Determine the (X, Y) coordinate at the center of the cell enclosing the given text.  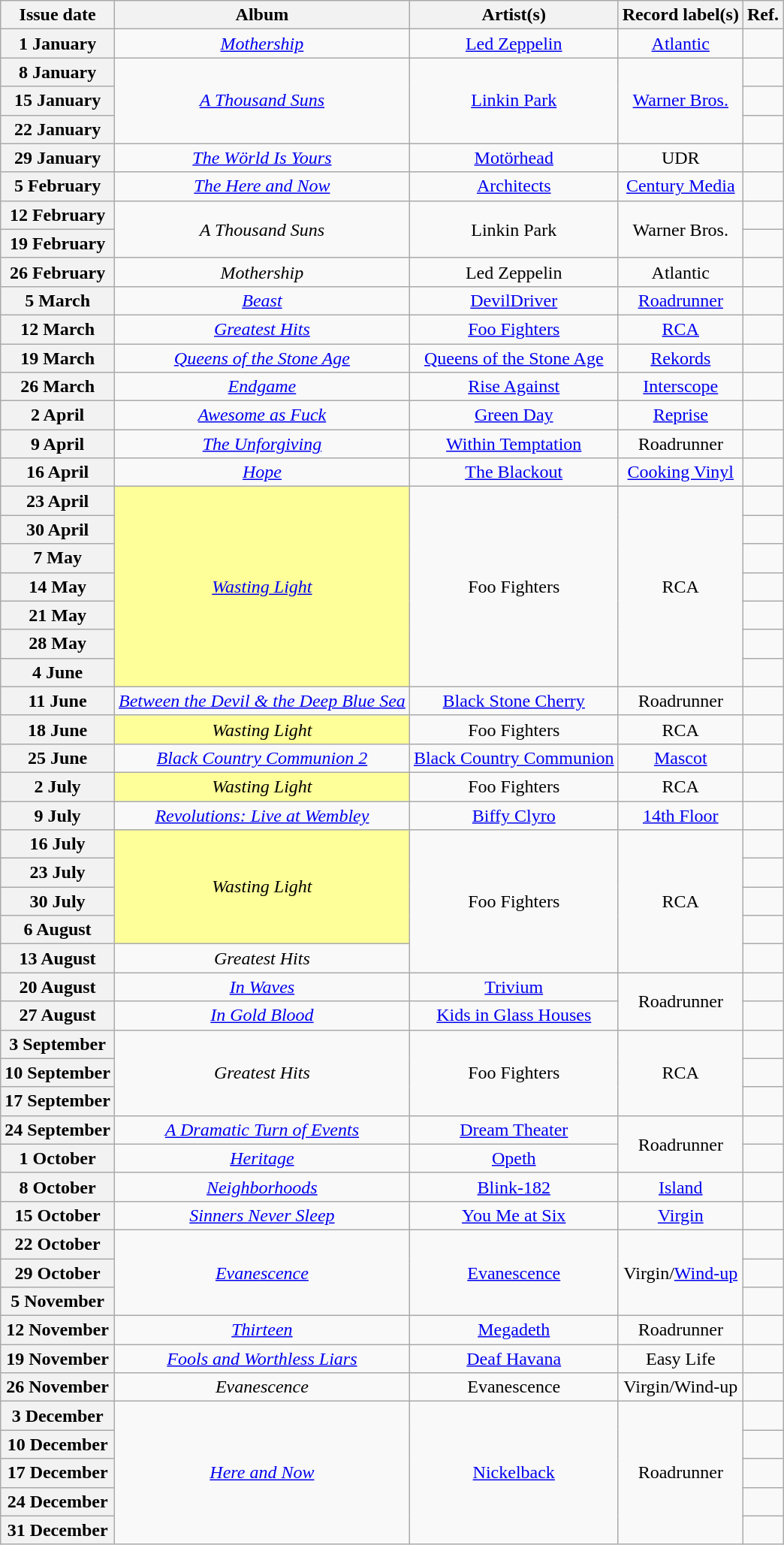
19 February (58, 243)
11 June (58, 701)
27 August (58, 1015)
17 September (58, 1101)
29 January (58, 158)
Trivium (514, 987)
Kids in Glass Houses (514, 1015)
Easy Life (680, 1359)
The Here and Now (261, 186)
Neighborhoods (261, 1187)
Cooking Vinyl (680, 472)
Century Media (680, 186)
The Unforgiving (261, 444)
23 July (58, 873)
Opeth (514, 1158)
Mascot (680, 758)
8 January (58, 72)
13 August (58, 958)
5 February (58, 186)
29 October (58, 1273)
Issue date (58, 15)
Ref. (763, 15)
Interscope (680, 387)
1 January (58, 44)
You Me at Six (514, 1215)
20 August (58, 987)
2 July (58, 786)
Here and Now (261, 1473)
24 September (58, 1130)
Fools and Worthless Liars (261, 1359)
25 June (58, 758)
Within Temptation (514, 444)
23 April (58, 501)
24 December (58, 1501)
15 October (58, 1215)
26 March (58, 387)
Dream Theater (514, 1130)
Reprise (680, 415)
15 January (58, 101)
14 May (58, 587)
2 April (58, 415)
3 September (58, 1044)
A Dramatic Turn of Events (261, 1130)
Between the Devil & the Deep Blue Sea (261, 701)
UDR (680, 158)
Sinners Never Sleep (261, 1215)
Hope (261, 472)
Island (680, 1187)
12 November (58, 1330)
Revolutions: Live at Wembley (261, 815)
12 February (58, 215)
Black Country Communion 2 (261, 758)
12 March (58, 329)
Biffy Clyro (514, 815)
Virgin (680, 1215)
Record label(s) (680, 15)
10 December (58, 1444)
Rise Against (514, 387)
1 October (58, 1158)
Beast (261, 300)
9 July (58, 815)
18 June (58, 729)
Heritage (261, 1158)
Rekords (680, 358)
Black Country Communion (514, 758)
Endgame (261, 387)
4 June (58, 672)
Black Stone Cherry (514, 701)
DevilDriver (514, 300)
19 March (58, 358)
Album (261, 15)
Awesome as Fuck (261, 415)
26 November (58, 1387)
30 July (58, 901)
16 April (58, 472)
In Waves (261, 987)
In Gold Blood (261, 1015)
Nickelback (514, 1473)
30 April (58, 530)
21 May (58, 615)
17 December (58, 1473)
22 January (58, 129)
Blink-182 (514, 1187)
5 November (58, 1302)
Green Day (514, 415)
31 December (58, 1530)
8 October (58, 1187)
Motörhead (514, 158)
Deaf Havana (514, 1359)
9 April (58, 444)
19 November (58, 1359)
Thirteen (261, 1330)
6 August (58, 930)
3 December (58, 1416)
22 October (58, 1244)
7 May (58, 558)
5 March (58, 300)
10 September (58, 1073)
Artist(s) (514, 15)
The Blackout (514, 472)
14th Floor (680, 815)
28 May (58, 644)
The Wörld Is Yours (261, 158)
Architects (514, 186)
16 July (58, 844)
Megadeth (514, 1330)
26 February (58, 272)
